Return [x, y] of the center of cell containing provided text 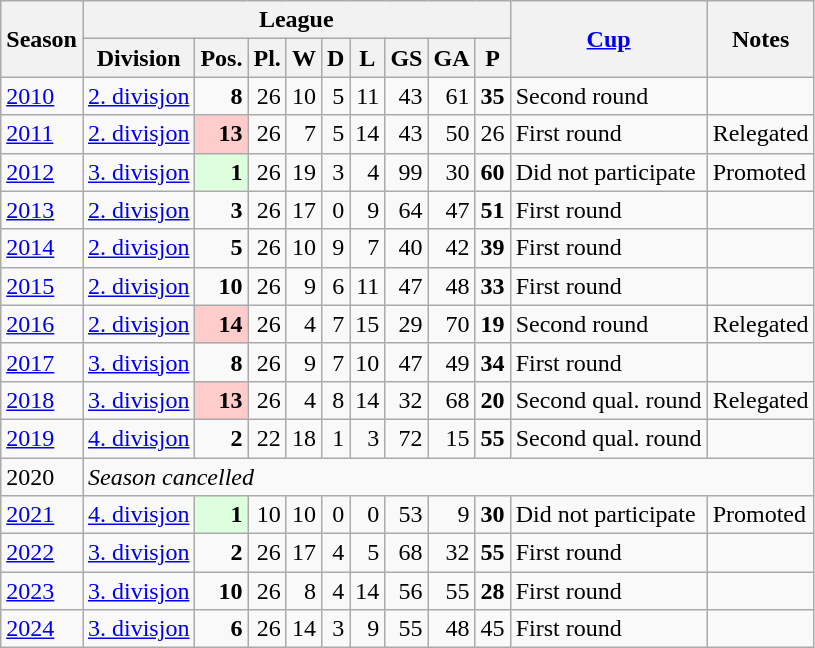
29 [406, 324]
34 [492, 362]
GS [406, 58]
2018 [42, 400]
GA [452, 58]
2019 [42, 438]
2014 [42, 248]
70 [452, 324]
45 [492, 629]
42 [452, 248]
2011 [42, 134]
60 [492, 172]
49 [452, 362]
72 [406, 438]
64 [406, 210]
50 [452, 134]
P [492, 58]
Season cancelled [448, 477]
2010 [42, 96]
56 [406, 591]
League [296, 20]
22 [267, 438]
2013 [42, 210]
2020 [42, 477]
99 [406, 172]
W [304, 58]
35 [492, 96]
D [335, 58]
2022 [42, 553]
2015 [42, 286]
Pos. [222, 58]
18 [304, 438]
40 [406, 248]
2017 [42, 362]
Notes [760, 39]
Season [42, 39]
2021 [42, 515]
2016 [42, 324]
Pl. [267, 58]
L [368, 58]
33 [492, 286]
Cup [608, 39]
61 [452, 96]
39 [492, 248]
2024 [42, 629]
2012 [42, 172]
2023 [42, 591]
28 [492, 591]
53 [406, 515]
51 [492, 210]
20 [492, 400]
Division [138, 58]
